From the cell containing the given text, extract its center point as (X, Y) coordinate. 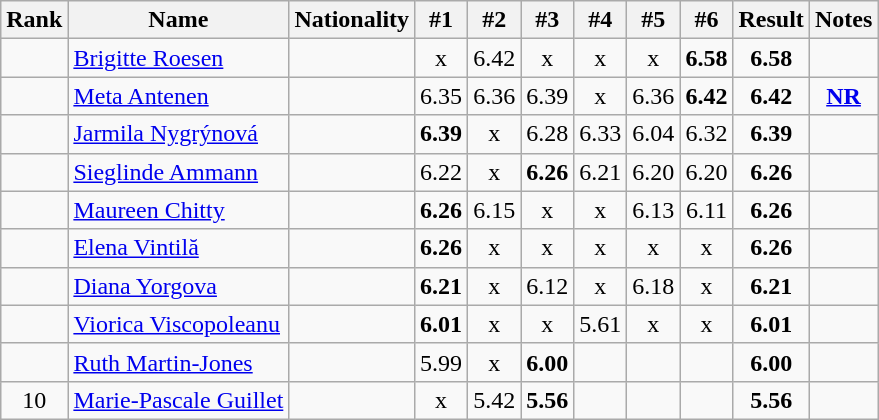
6.13 (654, 210)
#1 (442, 20)
#5 (654, 20)
Sieglinde Ammann (178, 172)
Result (771, 20)
5.99 (442, 362)
#3 (548, 20)
5.42 (494, 400)
NR (843, 96)
Meta Antenen (178, 96)
6.32 (706, 134)
Brigitte Roesen (178, 58)
6.11 (706, 210)
Diana Yorgova (178, 286)
#2 (494, 20)
6.12 (548, 286)
Marie-Pascale Guillet (178, 400)
#4 (600, 20)
Name (178, 20)
6.28 (548, 134)
6.15 (494, 210)
Viorica Viscopoleanu (178, 324)
Nationality (352, 20)
Elena Vintilă (178, 248)
Maureen Chitty (178, 210)
6.33 (600, 134)
6.35 (442, 96)
10 (34, 400)
6.18 (654, 286)
Jarmila Nygrýnová (178, 134)
#6 (706, 20)
Ruth Martin-Jones (178, 362)
6.04 (654, 134)
5.61 (600, 324)
Notes (843, 20)
6.22 (442, 172)
Rank (34, 20)
